Identify which cell holds the provided text, then report its (x, y) central coordinate. 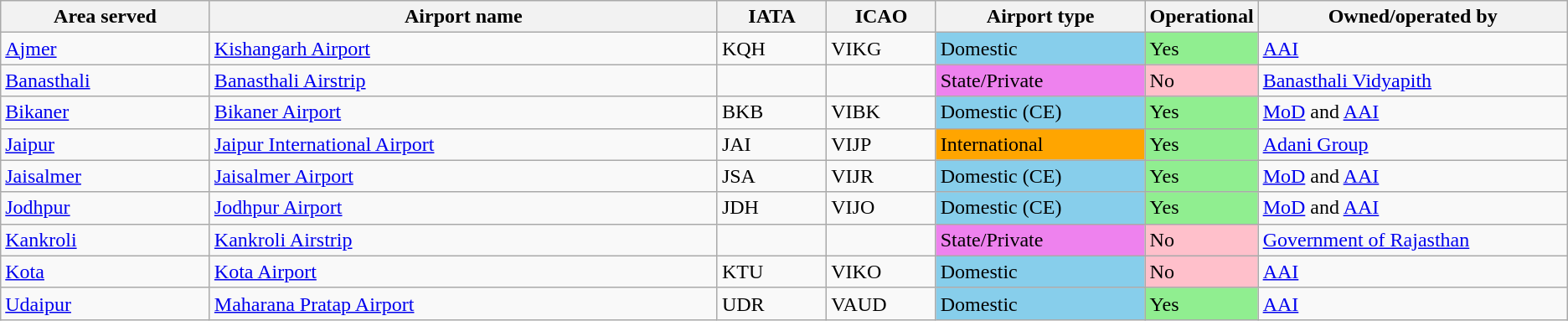
Airport name (463, 17)
Airport type (1040, 17)
Maharana Pratap Airport (463, 303)
BKB (771, 112)
JDH (771, 208)
Kishangarh Airport (463, 49)
IATA (771, 17)
VIKO (881, 272)
VIJO (881, 208)
Banasthali Airstrip (463, 80)
UDR (771, 303)
Kankroli (106, 240)
Owned/operated by (1412, 17)
ICAO (881, 17)
KQH (771, 49)
Jaisalmer Airport (463, 176)
Kankroli Airstrip (463, 240)
Jaisalmer (106, 176)
VIKG (881, 49)
International (1040, 144)
Banasthali (106, 80)
Adani Group (1412, 144)
Government of Rajasthan (1412, 240)
VIJR (881, 176)
Operational (1201, 17)
JSA (771, 176)
Jaipur (106, 144)
Banasthali Vidyapith (1412, 80)
VIBK (881, 112)
Udaipur (106, 303)
Kota Airport (463, 272)
JAI (771, 144)
Jodhpur Airport (463, 208)
VIJP (881, 144)
Jaipur International Airport (463, 144)
VAUD (881, 303)
KTU (771, 272)
Bikaner Airport (463, 112)
Bikaner (106, 112)
Ajmer (106, 49)
Jodhpur (106, 208)
Kota (106, 272)
Area served (106, 17)
